Extract the (X, Y) coordinate from the center of the cell holding the provided text.  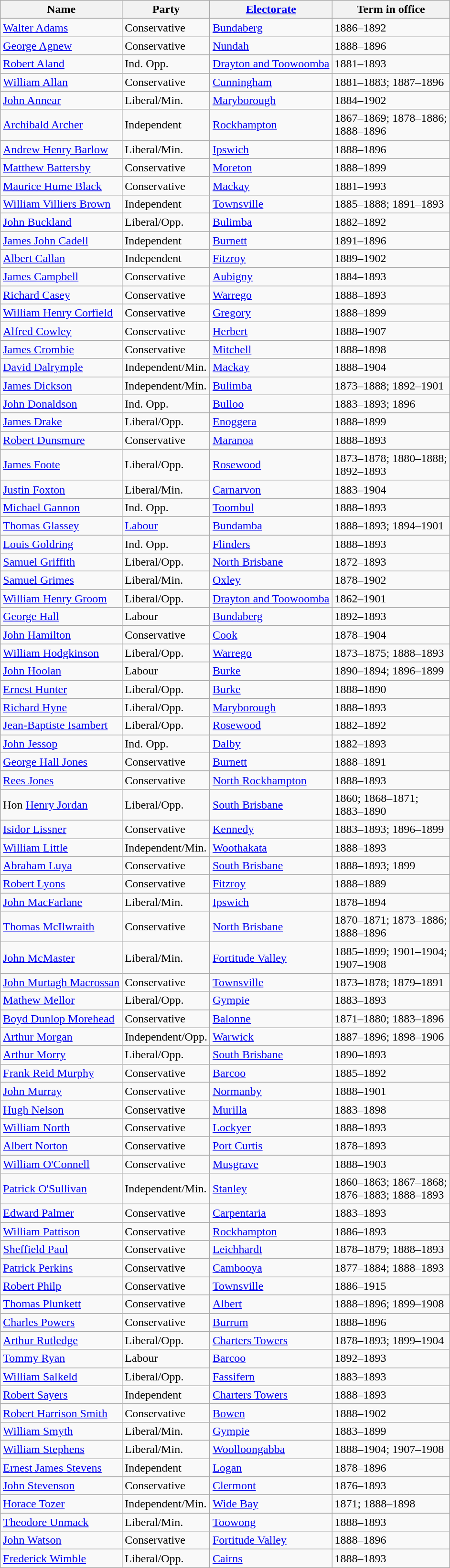
William Hodgkinson (61, 653)
Ernest James Stevens (61, 1468)
Patrick Perkins (61, 1268)
Frederick Wimble (61, 1558)
1878–1902 (391, 580)
1888–1893; 1894–1901 (391, 526)
John Jessop (61, 744)
Lockyer (271, 1127)
Robert Dunsmure (61, 440)
Walter Adams (61, 28)
Maranoa (271, 440)
Stanley (271, 1189)
William Allan (61, 82)
James Drake (61, 422)
Robert Sayers (61, 1395)
George Hall (61, 617)
Aubigny (271, 277)
Edward Palmer (61, 1213)
Gregory (271, 313)
Samuel Grimes (61, 580)
1878–1893 (391, 1146)
Carnarvon (271, 489)
William Villiers Brown (61, 204)
Horace Tozer (61, 1504)
Cunningham (271, 82)
Albert Callan (61, 259)
John MacFarlane (61, 902)
1873–1878; 1879–1891 (391, 982)
Dalby (271, 744)
North Rockhampton (271, 780)
Mathew Mellor (61, 1000)
1886–1892 (391, 28)
Toowong (271, 1522)
James Campbell (61, 277)
1890–1893 (391, 1055)
Leichhardt (271, 1250)
Moreton (271, 168)
1888–1902 (391, 1413)
1888–1891 (391, 762)
Carpentaria (271, 1213)
Jean-Baptiste Isambert (61, 726)
John Hamilton (61, 635)
Balonne (271, 1019)
Matthew Battersby (61, 168)
1872–1893 (391, 562)
1883–1898 (391, 1109)
Archibald Archer (61, 125)
Charles Powers (61, 1322)
Patrick O'Sullivan (61, 1189)
Toombul (271, 507)
Enoggera (271, 422)
Murilla (271, 1109)
1888–1890 (391, 689)
1888–1907 (391, 331)
William Pattison (61, 1231)
Isidor Lissner (61, 829)
Robert Harrison Smith (61, 1413)
George Agnew (61, 46)
Ernest Hunter (61, 689)
Oxley (271, 580)
Burrum (271, 1322)
James Foote (61, 465)
1881–1883; 1887–1896 (391, 82)
Independent/Opp. (166, 1037)
1888–1889 (391, 884)
Boyd Dunlop Morehead (61, 1019)
1873–1888; 1892–1901 (391, 386)
Hugh Nelson (61, 1109)
1878–1893; 1899–1904 (391, 1340)
David Dalrymple (61, 368)
Electorate (271, 10)
1876–1893 (391, 1486)
Cook (271, 635)
1889–1902 (391, 259)
Logan (271, 1468)
Robert Lyons (61, 884)
1888–1904; 1907–1908 (391, 1449)
1886–1915 (391, 1286)
Term in office (391, 10)
William Stephens (61, 1449)
Cairns (271, 1558)
John Buckland (61, 222)
1860–1863; 1867–1868;1876–1883; 1888–1893 (391, 1189)
1878–1894 (391, 902)
John Annear (61, 100)
1878–1904 (391, 635)
Theodore Unmack (61, 1522)
Port Curtis (271, 1146)
John McMaster (61, 958)
1878–1896 (391, 1468)
1870–1871; 1873–1886;1888–1896 (391, 927)
1883–1904 (391, 489)
1888–1896; 1899–1908 (391, 1304)
1881–1893 (391, 64)
Abraham Luya (61, 866)
1882–1893 (391, 744)
Warwick (271, 1037)
James Dickson (61, 386)
Richard Casey (61, 295)
Robert Aland (61, 64)
1884–1893 (391, 277)
Nundah (271, 46)
William Henry Groom (61, 599)
1885–1899; 1901–1904;1907–1908 (391, 958)
Maurice Hume Black (61, 186)
William O'Connell (61, 1164)
1881–1993 (391, 186)
Kennedy (271, 829)
Bulloo (271, 404)
1883–1893; 1896–1899 (391, 829)
Justin Foxton (61, 489)
1885–1888; 1891–1893 (391, 204)
1891–1896 (391, 240)
Herbert (271, 331)
James Crombie (61, 349)
1860; 1868–1871;1883–1890 (391, 805)
Thomas Glassey (61, 526)
1873–1878; 1880–1888;1892–1893 (391, 465)
Arthur Morgan (61, 1037)
1888–1893; 1899 (391, 866)
1878–1879; 1888–1893 (391, 1250)
1885–1892 (391, 1073)
George Hall Jones (61, 762)
John Donaldson (61, 404)
1871–1880; 1883–1896 (391, 1019)
Tommy Ryan (61, 1358)
Sheffield Paul (61, 1250)
James John Cadell (61, 240)
1862–1901 (391, 599)
1888–1898 (391, 349)
1867–1869; 1878–1886;1888–1896 (391, 125)
Woolloongabba (271, 1449)
John Murray (61, 1091)
Clermont (271, 1486)
1883–1899 (391, 1431)
Thomas McIlwraith (61, 927)
1887–1896; 1898–1906 (391, 1037)
1884–1902 (391, 100)
Michael Gannon (61, 507)
Wide Bay (271, 1504)
Albert Norton (61, 1146)
Thomas Plunkett (61, 1304)
Arthur Rutledge (61, 1340)
William Salkeld (61, 1377)
Fassifern (271, 1377)
1890–1894; 1896–1899 (391, 671)
Samuel Griffith (61, 562)
Frank Reid Murphy (61, 1073)
Mitchell (271, 349)
Richard Hyne (61, 707)
1873–1875; 1888–1893 (391, 653)
1877–1884; 1888–1893 (391, 1268)
Andrew Henry Barlow (61, 149)
1871; 1888–1898 (391, 1504)
Alfred Cowley (61, 331)
Louis Goldring (61, 544)
John Hoolan (61, 671)
Bundamba (271, 526)
1883–1893; 1896 (391, 404)
Normanby (271, 1091)
Flinders (271, 544)
1888–1903 (391, 1164)
John Murtagh Macrossan (61, 982)
1888–1901 (391, 1091)
William Henry Corfield (61, 313)
Bowen (271, 1413)
John Watson (61, 1540)
Arthur Morry (61, 1055)
Robert Philp (61, 1286)
Cambooya (271, 1268)
William North (61, 1127)
Albert (271, 1304)
William Smyth (61, 1431)
William Little (61, 847)
Rees Jones (61, 780)
Name (61, 10)
Hon Henry Jordan (61, 805)
Woothakata (271, 847)
Party (166, 10)
John Stevenson (61, 1486)
Musgrave (271, 1164)
1888–1904 (391, 368)
1886–1893 (391, 1231)
